Extract the [x, y] coordinate from the center of the cell holding the provided text.  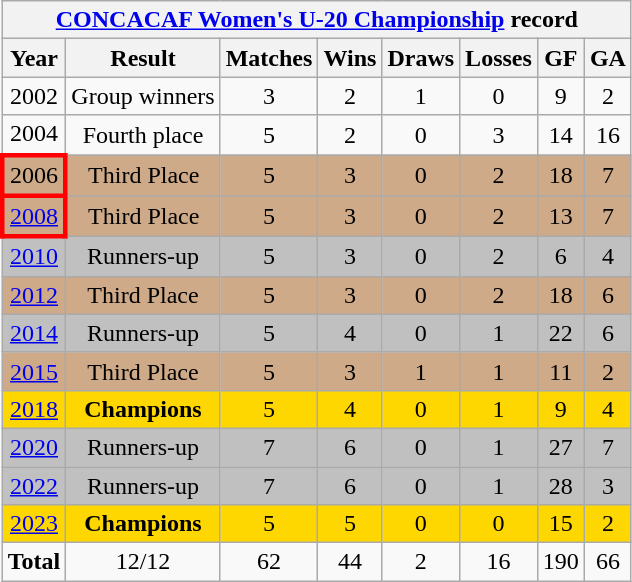
Result [143, 58]
Group winners [143, 96]
2015 [34, 371]
Matches [269, 58]
22 [560, 333]
2014 [34, 333]
28 [560, 485]
Year [34, 58]
2022 [34, 485]
27 [560, 447]
190 [560, 562]
Wins [350, 58]
2006 [34, 174]
2010 [34, 257]
66 [608, 562]
2004 [34, 135]
2002 [34, 96]
62 [269, 562]
2008 [34, 216]
14 [560, 135]
2012 [34, 295]
Total [34, 562]
2023 [34, 524]
Fourth place [143, 135]
44 [350, 562]
2018 [34, 409]
GF [560, 58]
Draws [421, 58]
15 [560, 524]
2020 [34, 447]
12/12 [143, 562]
11 [560, 371]
CONCACAF Women's U-20 Championship record [316, 20]
Losses [499, 58]
13 [560, 216]
GA [608, 58]
